Find where the given text appears and provide that cell's center as [x, y] coordinate. 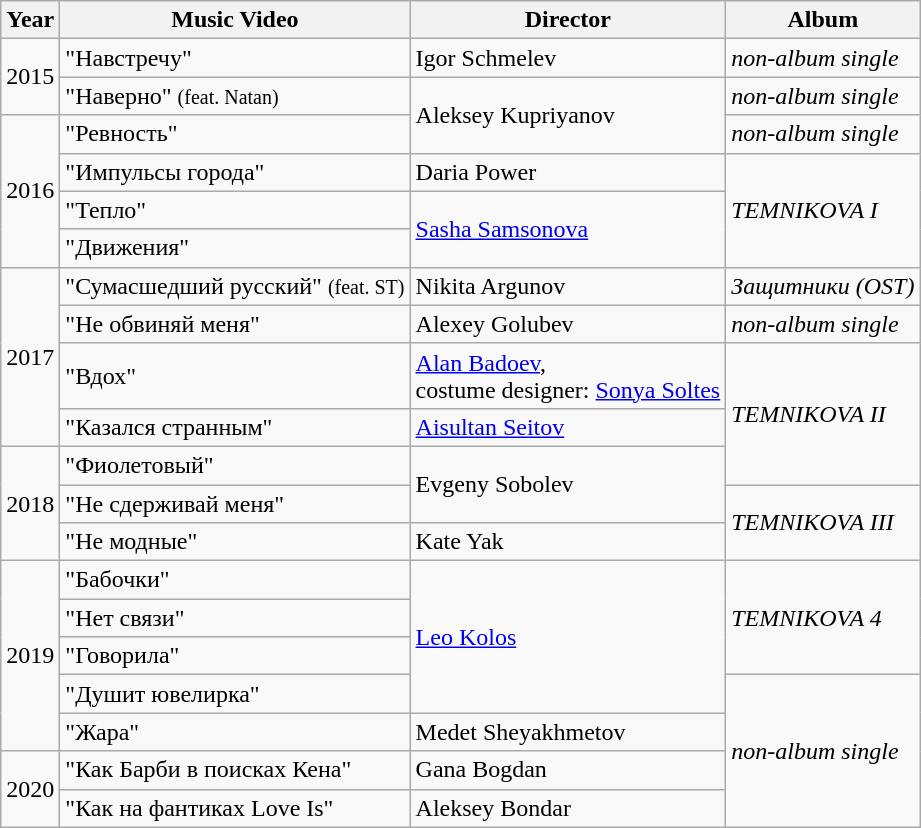
Music Video [235, 20]
"Не модные" [235, 542]
"Казался странным" [235, 427]
Director [568, 20]
2020 [30, 789]
"Жара" [235, 732]
Daria Power [568, 172]
Gana Bogdan [568, 770]
2018 [30, 503]
"Навстречу" [235, 58]
TEMNIKOVA 4 [823, 618]
"Фиолетовый" [235, 465]
Alan Badoev,costume designer: Sonya Soltes [568, 376]
"Тепло" [235, 210]
"Вдох" [235, 376]
Nikita Argunov [568, 286]
2017 [30, 356]
2019 [30, 656]
"Сумасшедший русский" (feat. ST) [235, 286]
Alexey Golubev [568, 324]
TEMNIKOVA II [823, 414]
"Ревность" [235, 134]
"Как Барби в поисках Кена" [235, 770]
Evgeny Sobolev [568, 484]
TEMNIKOVA III [823, 522]
Year [30, 20]
Kate Yak [568, 542]
"Говорила" [235, 656]
"Движения" [235, 248]
"Бабочки" [235, 580]
Sasha Samsonova [568, 229]
"Импульсы города" [235, 172]
Album [823, 20]
Medet Sheyakhmetov [568, 732]
Aisultan Seitov [568, 427]
"Как на фантиках Love Is" [235, 808]
2015 [30, 77]
"Наверно" (feat. Natan) [235, 96]
Leo Kolos [568, 637]
Защитники (OST) [823, 286]
Aleksey Bondar [568, 808]
"Душит ювелирка" [235, 694]
"Не сдерживай меня" [235, 503]
Aleksey Kupriyanov [568, 115]
Igor Schmelev [568, 58]
2016 [30, 191]
"Нет связи" [235, 618]
TEMNIKOVA I [823, 210]
"Не обвиняй меня" [235, 324]
